Identify which cell holds the provided text, then report its (x, y) central coordinate. 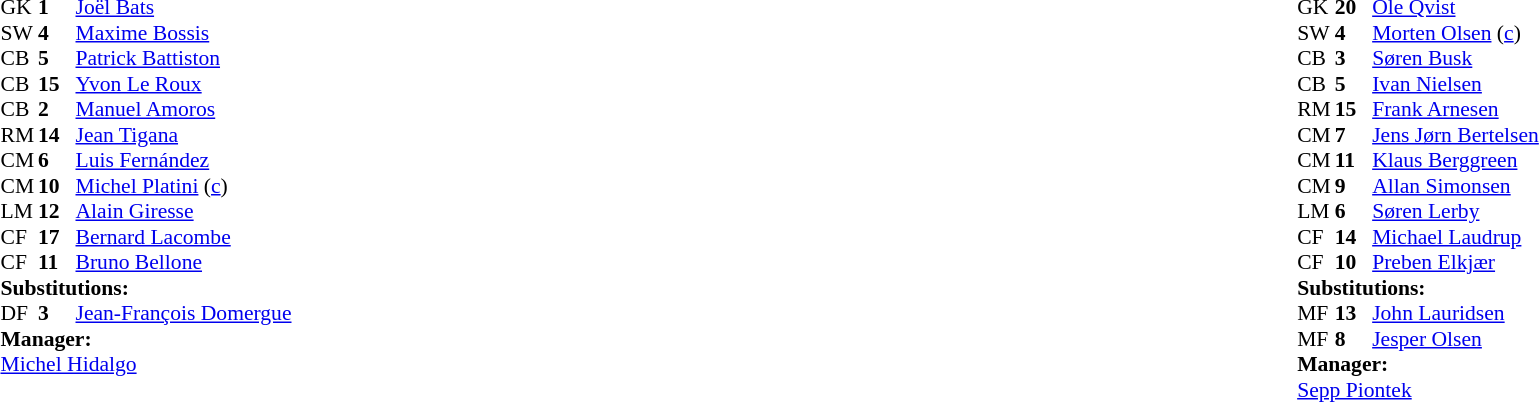
Allan Simonsen (1456, 186)
Søren Lerby (1456, 211)
Jesper Olsen (1456, 339)
Klaus Berggreen (1456, 161)
Ivan Nielsen (1456, 84)
Manuel Amoros (184, 109)
Preben Elkjær (1456, 263)
7 (1354, 135)
12 (57, 211)
9 (1354, 186)
John Lauridsen (1456, 313)
Jean-François Domergue (184, 313)
DF (19, 313)
Morten Olsen (c) (1456, 33)
Yvon Le Roux (184, 84)
8 (1354, 339)
Maxime Bossis (184, 33)
Jens Jørn Bertelsen (1456, 135)
Michael Laudrup (1456, 237)
Frank Arnesen (1456, 109)
2 (57, 109)
Michel Platini (c) (184, 186)
Michel Hidalgo (146, 365)
Søren Busk (1456, 59)
Jean Tigana (184, 135)
13 (1354, 313)
Bernard Lacombe (184, 237)
Bruno Bellone (184, 263)
Patrick Battiston (184, 59)
Alain Giresse (184, 211)
Luis Fernández (184, 161)
17 (57, 237)
